Locate the cell with the specified text and output its [x, y] center coordinate. 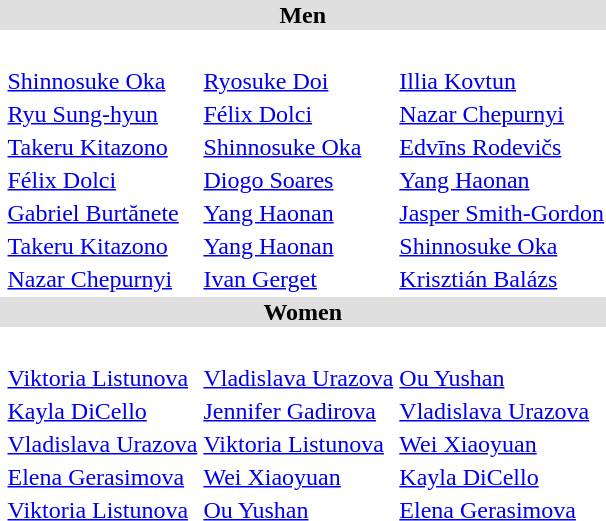
Krisztián Balázs [502, 279]
Gabriel Burtănete [102, 213]
Jasper Smith-Gordon [502, 213]
Ryu Sung-hyun [102, 114]
Illia Kovtun [502, 81]
Elena Gerasimova [102, 477]
Ryosuke Doi [298, 81]
Women [302, 312]
Men [302, 15]
Jennifer Gadirova [298, 411]
Ou Yushan [502, 378]
Edvīns Rodevičs [502, 147]
Ivan Gerget [298, 279]
Diogo Soares [298, 180]
